Return (X, Y) of the center of cell containing provided text 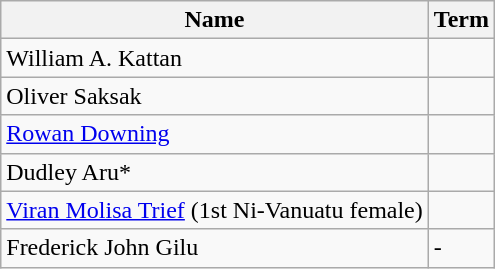
- (461, 248)
Name (215, 20)
Frederick John Gilu (215, 248)
Oliver Saksak (215, 96)
Viran Molisa Trief (1st Ni-Vanuatu female) (215, 210)
Dudley Aru* (215, 172)
Term (461, 20)
William A. Kattan (215, 58)
Rowan Downing (215, 134)
